Scan for the cell matching the given text and deliver its [x, y] coordinate at center. 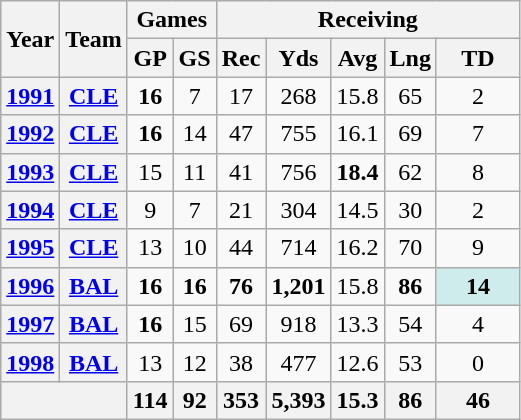
268 [298, 96]
11 [194, 172]
41 [241, 172]
46 [478, 400]
714 [298, 248]
1996 [30, 286]
16.1 [358, 134]
65 [410, 96]
477 [298, 362]
1,201 [298, 286]
13.3 [358, 324]
44 [241, 248]
1992 [30, 134]
Yds [298, 58]
1991 [30, 96]
1995 [30, 248]
76 [241, 286]
14.5 [358, 210]
Year [30, 39]
17 [241, 96]
21 [241, 210]
1994 [30, 210]
Lng [410, 58]
918 [298, 324]
Games [172, 20]
92 [194, 400]
1997 [30, 324]
30 [410, 210]
756 [298, 172]
38 [241, 362]
8 [478, 172]
1993 [30, 172]
GS [194, 58]
0 [478, 362]
TD [478, 58]
5,393 [298, 400]
304 [298, 210]
70 [410, 248]
12 [194, 362]
1998 [30, 362]
54 [410, 324]
353 [241, 400]
Team [94, 39]
18.4 [358, 172]
62 [410, 172]
10 [194, 248]
114 [150, 400]
12.6 [358, 362]
15.3 [358, 400]
16.2 [358, 248]
Rec [241, 58]
53 [410, 362]
Avg [358, 58]
4 [478, 324]
755 [298, 134]
47 [241, 134]
Receiving [368, 20]
GP [150, 58]
